Detect which cell encompasses the target text, then output its (X, Y) center coordinate. 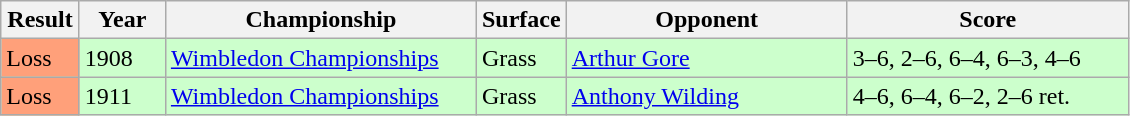
Championship (320, 20)
Result (40, 20)
1911 (122, 96)
Opponent (706, 20)
Surface (521, 20)
Arthur Gore (706, 58)
4–6, 6–4, 6–2, 2–6 ret. (988, 96)
Year (122, 20)
1908 (122, 58)
Score (988, 20)
3–6, 2–6, 6–4, 6–3, 4–6 (988, 58)
Anthony Wilding (706, 96)
